Determine the [X, Y] coordinate at the center of the cell enclosing the given text.  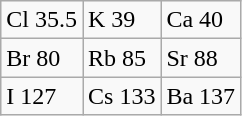
Rb 85 [121, 58]
Sr 88 [201, 58]
Cs 133 [121, 96]
Cl 35.5 [42, 20]
Ca 40 [201, 20]
K 39 [121, 20]
Br 80 [42, 58]
Ba 137 [201, 96]
I 127 [42, 96]
